Provide the (X, Y) coordinate of the cell's center where the given text is located.  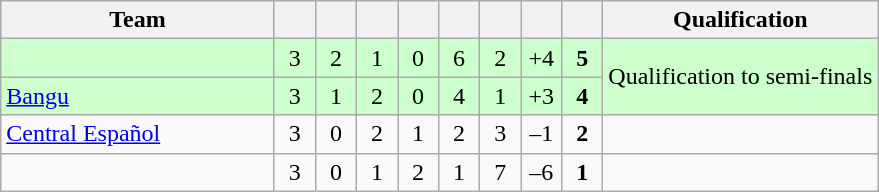
Qualification to semi-finals (740, 77)
Central Español (138, 134)
Team (138, 20)
6 (460, 58)
Qualification (740, 20)
+3 (542, 96)
5 (582, 58)
–1 (542, 134)
–6 (542, 172)
+4 (542, 58)
7 (500, 172)
Bangu (138, 96)
